Determine the [x, y] coordinate at the center of the cell enclosing the given text.  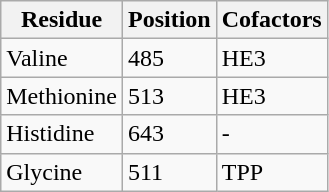
Residue [62, 20]
Methionine [62, 96]
Cofactors [272, 20]
643 [169, 134]
Valine [62, 58]
511 [169, 172]
- [272, 134]
513 [169, 96]
Glycine [62, 172]
TPP [272, 172]
Histidine [62, 134]
485 [169, 58]
Position [169, 20]
